Return the [x, y] coordinate for the center point of the cell that contains the specified text.  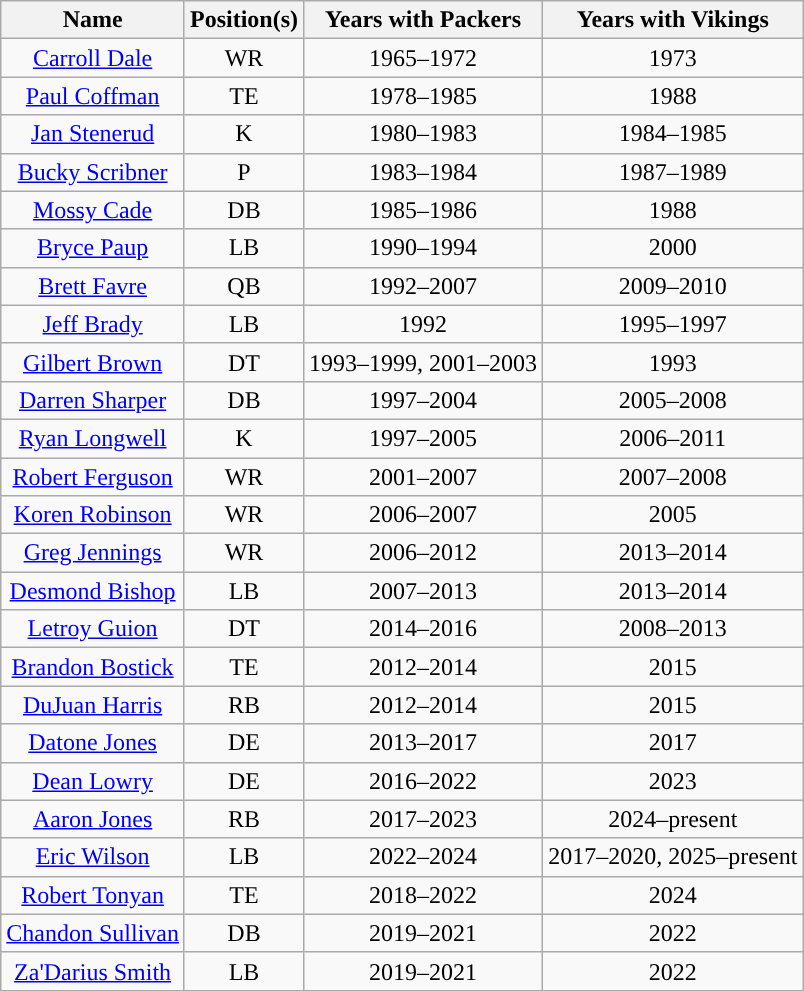
1984–1985 [673, 134]
Jan Stenerud [93, 134]
2013–2017 [424, 743]
2006–2012 [424, 553]
2018–2022 [424, 895]
2017–2023 [424, 819]
Datone Jones [93, 743]
2023 [673, 781]
1993–1999, 2001–2003 [424, 362]
Years with Vikings [673, 20]
1993 [673, 362]
Chandon Sullivan [93, 933]
Years with Packers [424, 20]
Robert Tonyan [93, 895]
2000 [673, 248]
Dean Lowry [93, 781]
2016–2022 [424, 781]
2024 [673, 895]
Koren Robinson [93, 515]
1980–1983 [424, 134]
DuJuan Harris [93, 705]
Aaron Jones [93, 819]
2017 [673, 743]
2006–2011 [673, 438]
Bryce Paup [93, 248]
2005–2008 [673, 400]
P [244, 172]
Carroll Dale [93, 58]
2007–2013 [424, 591]
2007–2008 [673, 477]
Darren Sharper [93, 400]
Bucky Scribner [93, 172]
Paul Coffman [93, 96]
2001–2007 [424, 477]
Desmond Bishop [93, 591]
2008–2013 [673, 629]
Ryan Longwell [93, 438]
Position(s) [244, 20]
1995–1997 [673, 324]
2017–2020, 2025–present [673, 857]
QB [244, 286]
Gilbert Brown [93, 362]
1973 [673, 58]
1965–1972 [424, 58]
1992 [424, 324]
1997–2004 [424, 400]
1983–1984 [424, 172]
Jeff Brady [93, 324]
1992–2007 [424, 286]
Brett Favre [93, 286]
2009–2010 [673, 286]
1978–1985 [424, 96]
Mossy Cade [93, 210]
Greg Jennings [93, 553]
2005 [673, 515]
Letroy Guion [93, 629]
2024–present [673, 819]
1997–2005 [424, 438]
2022–2024 [424, 857]
2014–2016 [424, 629]
Brandon Bostick [93, 667]
1987–1989 [673, 172]
1985–1986 [424, 210]
Za'Darius Smith [93, 971]
1990–1994 [424, 248]
Robert Ferguson [93, 477]
Name [93, 20]
Eric Wilson [93, 857]
2006–2007 [424, 515]
